Return the (x, y) coordinate for the center point of the cell that contains the specified text.  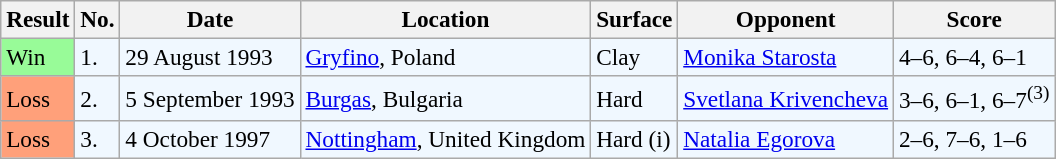
Score (974, 19)
29 August 1993 (210, 57)
3–6, 6–1, 6–7(3) (974, 98)
Date (210, 19)
2–6, 7–6, 1–6 (974, 139)
Natalia Egorova (786, 139)
4 October 1997 (210, 139)
4–6, 6–4, 6–1 (974, 57)
No. (98, 19)
Location (446, 19)
2. (98, 98)
Hard (i) (634, 139)
3. (98, 139)
5 September 1993 (210, 98)
Nottingham, United Kingdom (446, 139)
Gryfino, Poland (446, 57)
Opponent (786, 19)
Hard (634, 98)
Surface (634, 19)
Result (38, 19)
Burgas, Bulgaria (446, 98)
Svetlana Krivencheva (786, 98)
Clay (634, 57)
1. (98, 57)
Monika Starosta (786, 57)
Win (38, 57)
